Search for the cell housing the specified text and yield its (x, y) center coordinate. 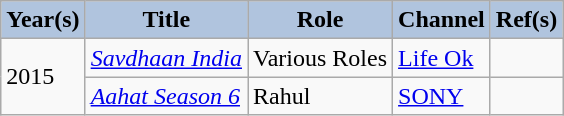
2015 (43, 77)
Life Ok (442, 58)
Aahat Season 6 (166, 96)
Year(s) (43, 20)
Role (320, 20)
Channel (442, 20)
Savdhaan India (166, 58)
Various Roles (320, 58)
Ref(s) (526, 20)
Rahul (320, 96)
SONY (442, 96)
Title (166, 20)
